Detect which cell encompasses the target text, then output its [x, y] center coordinate. 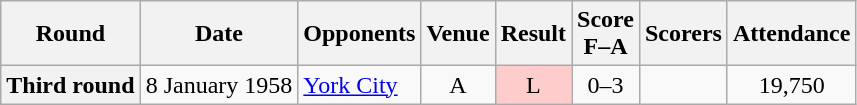
Result [533, 34]
York City [360, 85]
Round [70, 34]
Opponents [360, 34]
A [458, 85]
0–3 [606, 85]
19,750 [791, 85]
Third round [70, 85]
Attendance [791, 34]
Date [219, 34]
Scorers [683, 34]
ScoreF–A [606, 34]
8 January 1958 [219, 85]
L [533, 85]
Venue [458, 34]
